Detect which cell encompasses the target text, then output its (X, Y) center coordinate. 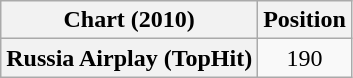
Chart (2010) (130, 20)
Russia Airplay (TopHit) (130, 58)
190 (305, 58)
Position (305, 20)
